Scan for the cell matching the given text and deliver its (X, Y) coordinate at center. 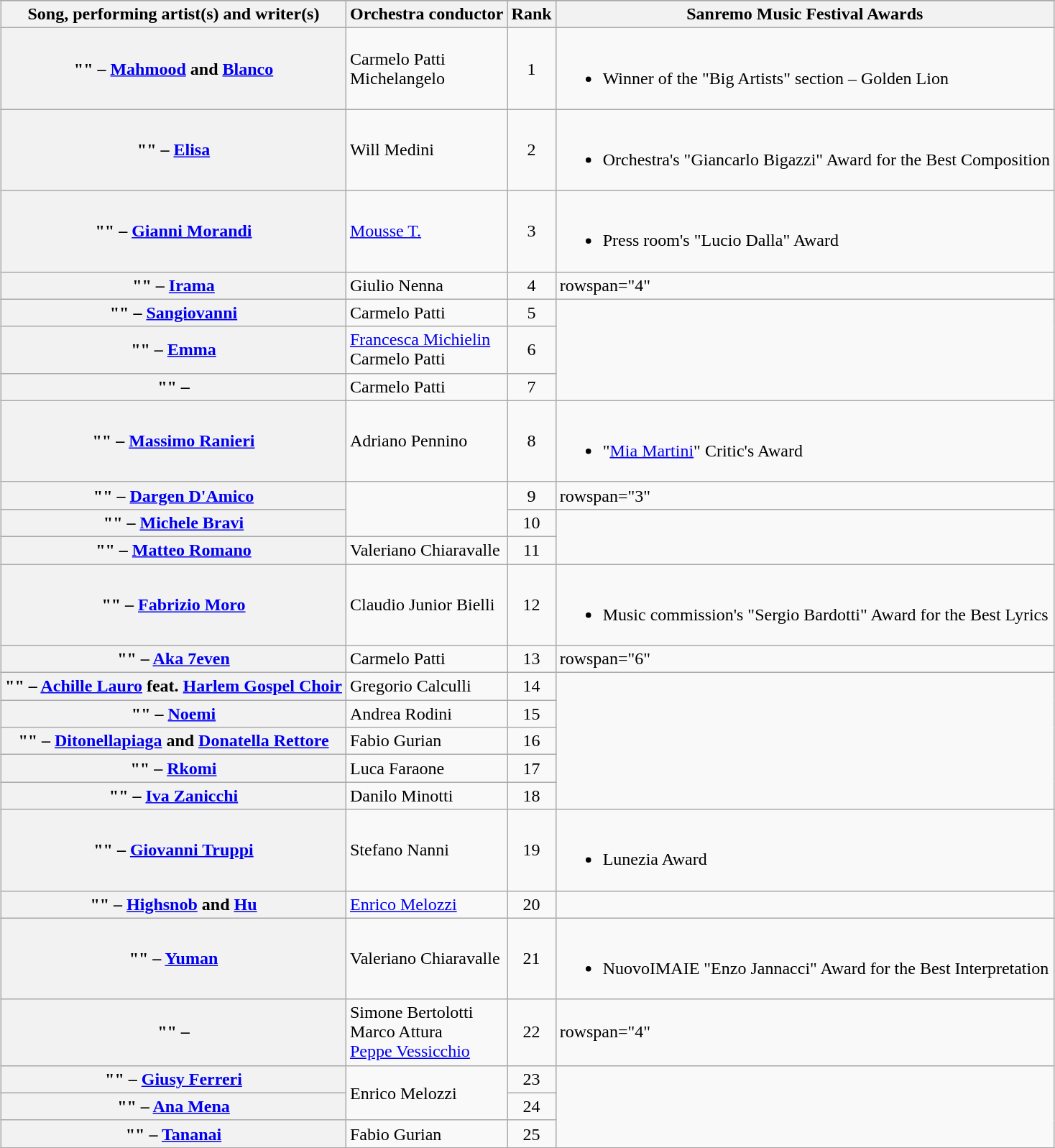
NuovoIMAIE "Enzo Jannacci" Award for the Best Interpretation (805, 959)
15 (532, 714)
"" – Tananai (174, 1134)
19 (532, 850)
rowspan="3" (805, 495)
22 (532, 1032)
Danilo Minotti (427, 796)
Mousse T. (427, 231)
23 (532, 1079)
Francesca Michielin Carmelo Patti (427, 349)
Orchestra's "Giancarlo Bigazzi" Award for the Best Composition (805, 150)
"" – Irama (174, 285)
14 (532, 686)
21 (532, 959)
18 (532, 796)
rowspan="6" (805, 659)
13 (532, 659)
24 (532, 1106)
"" – Fabrizio Moro (174, 604)
"" – Gianni Morandi (174, 231)
3 (532, 231)
Winner of the "Big Artists" section – Golden Lion (805, 69)
"" – Ditonellapiaga and Donatella Rettore (174, 741)
6 (532, 349)
"" – Highsnob and Hu (174, 904)
"" – Noemi (174, 714)
"" – Mahmood and Blanco (174, 69)
"" – Giovanni Truppi (174, 850)
"" – Yuman (174, 959)
"" – Massimo Ranieri (174, 441)
9 (532, 495)
25 (532, 1134)
Orchestra conductor (427, 14)
Music commission's "Sergio Bardotti" Award for the Best Lyrics (805, 604)
"" – Sangiovanni (174, 313)
10 (532, 523)
"" – Elisa (174, 150)
11 (532, 550)
5 (532, 313)
Andrea Rodini (427, 714)
Giulio Nenna (427, 285)
2 (532, 150)
Will Medini (427, 150)
Press room's "Lucio Dalla" Award (805, 231)
1 (532, 69)
"" – Michele Bravi (174, 523)
"" – Iva Zanicchi (174, 796)
"" – Achille Lauro feat. Harlem Gospel Choir (174, 686)
12 (532, 604)
17 (532, 768)
4 (532, 285)
"" – Giusy Ferreri (174, 1079)
7 (532, 387)
Sanremo Music Festival Awards (805, 14)
Lunezia Award (805, 850)
"Mia Martini" Critic's Award (805, 441)
Luca Faraone (427, 768)
Carmelo Patti Michelangelo (427, 69)
20 (532, 904)
Gregorio Calculli (427, 686)
"" – Ana Mena (174, 1106)
Song, performing artist(s) and writer(s) (174, 14)
Rank (532, 14)
"" – Matteo Romano (174, 550)
Claudio Junior Bielli (427, 604)
Simone Bertolotti Marco Attura Peppe Vessicchio (427, 1032)
Stefano Nanni (427, 850)
"" – Dargen D'Amico (174, 495)
"" – Rkomi (174, 768)
"" – Emma (174, 349)
16 (532, 741)
Adriano Pennino (427, 441)
"" – Aka 7even (174, 659)
8 (532, 441)
